Extract the [x, y] coordinate from the center of the cell holding the provided text.  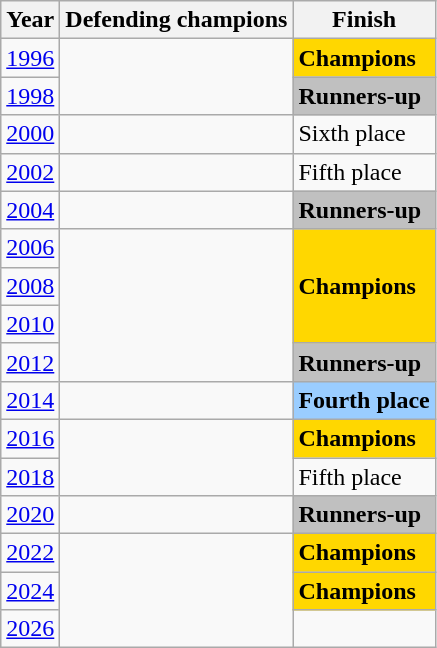
2022 [30, 553]
2026 [30, 629]
2006 [30, 248]
2014 [30, 400]
Defending champions [176, 20]
Sixth place [364, 134]
2004 [30, 210]
1996 [30, 58]
2016 [30, 438]
Year [30, 20]
1998 [30, 96]
2002 [30, 172]
2010 [30, 324]
2008 [30, 286]
2020 [30, 515]
2012 [30, 362]
2018 [30, 477]
Fourth place [364, 400]
2000 [30, 134]
2024 [30, 591]
Finish [364, 20]
